Capture the cell that displays the provided text and extract its (X, Y) central coordinate. 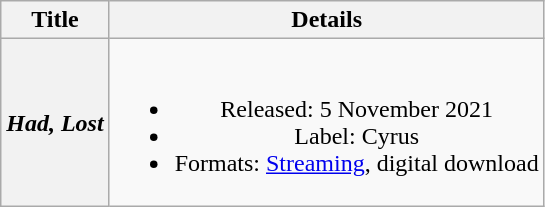
Released: 5 November 2021Label: CyrusFormats: Streaming, digital download (326, 122)
Details (326, 20)
Title (55, 20)
Had, Lost (55, 122)
